From the cell containing the given text, extract its center point as (X, Y) coordinate. 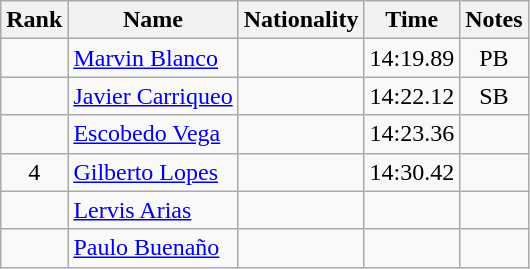
Rank (34, 20)
Paulo Buenaño (153, 248)
Name (153, 20)
Lervis Arias (153, 210)
Notes (494, 20)
14:22.12 (412, 96)
4 (34, 172)
Nationality (301, 20)
Gilberto Lopes (153, 172)
Time (412, 20)
Escobedo Vega (153, 134)
14:19.89 (412, 58)
14:23.36 (412, 134)
Javier Carriqueo (153, 96)
Marvin Blanco (153, 58)
PB (494, 58)
14:30.42 (412, 172)
SB (494, 96)
